Capture the cell that displays the provided text and extract its (x, y) central coordinate. 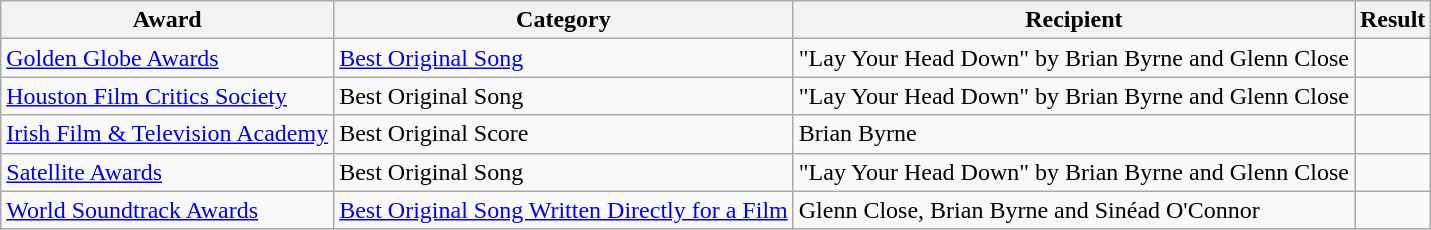
Result (1392, 20)
Satellite Awards (168, 172)
Golden Globe Awards (168, 58)
World Soundtrack Awards (168, 210)
Glenn Close, Brian Byrne and Sinéad O'Connor (1074, 210)
Brian Byrne (1074, 134)
Recipient (1074, 20)
Houston Film Critics Society (168, 96)
Category (564, 20)
Best Original Score (564, 134)
Best Original Song Written Directly for a Film (564, 210)
Award (168, 20)
Irish Film & Television Academy (168, 134)
